Output the [x, y] coordinate of the center of the cell containing the given text.  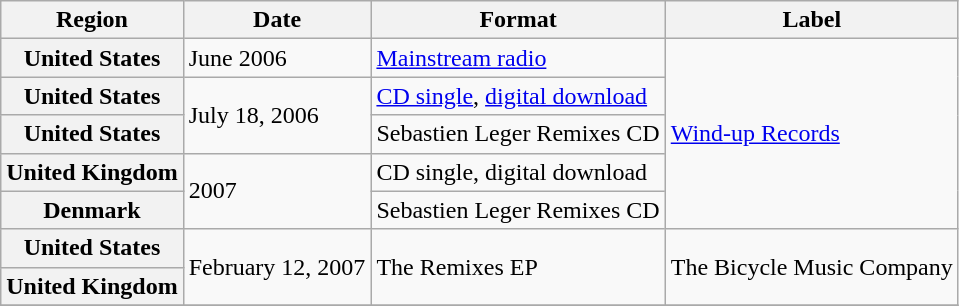
Format [518, 20]
June 2006 [277, 58]
2007 [277, 191]
Region [92, 20]
Denmark [92, 210]
February 12, 2007 [277, 267]
Wind-up Records [812, 134]
The Remixes EP [518, 267]
July 18, 2006 [277, 115]
Label [812, 20]
Date [277, 20]
The Bicycle Music Company [812, 267]
Mainstream radio [518, 58]
